Search for the cell housing the specified text and yield its [x, y] center coordinate. 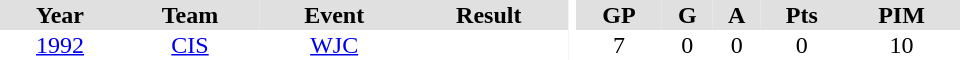
Pts [802, 15]
1992 [60, 45]
GP [619, 15]
10 [902, 45]
A [737, 15]
Event [334, 15]
PIM [902, 15]
7 [619, 45]
WJC [334, 45]
Team [190, 15]
Year [60, 15]
Result [488, 15]
CIS [190, 45]
G [688, 15]
